Capture the cell that displays the provided text and extract its [x, y] central coordinate. 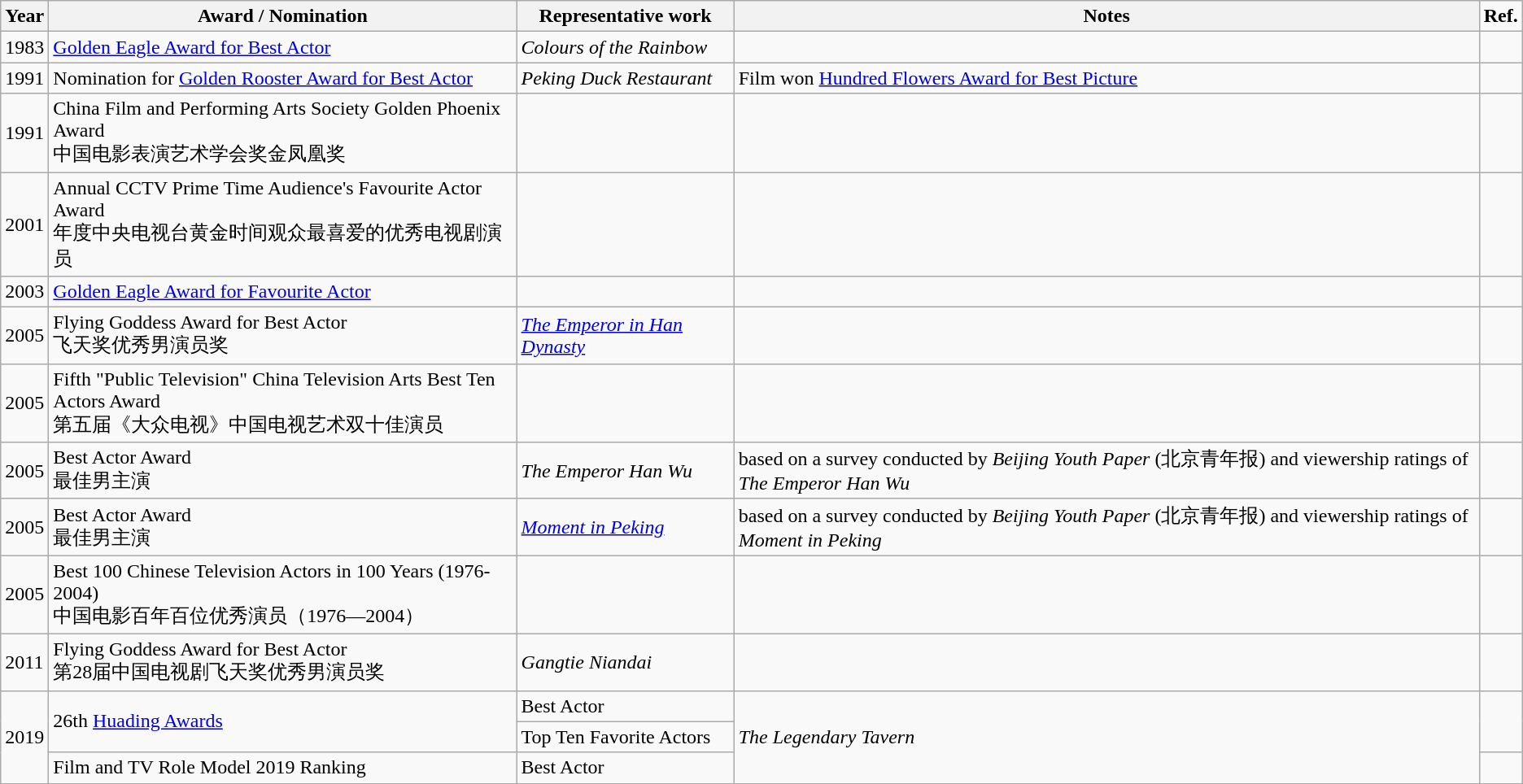
Year [24, 16]
Annual CCTV Prime Time Audience's Favourite Actor Award年度中央电视台黄金时间观众最喜爱的优秀电视剧演员 [283, 224]
Film won Hundred Flowers Award for Best Picture [1106, 78]
26th Huading Awards [283, 721]
The Emperor in Han Dynasty [625, 336]
The Emperor Han Wu [625, 471]
Peking Duck Restaurant [625, 78]
Flying Goddess Award for Best Actor飞天奖优秀男演员奖 [283, 336]
China Film and Performing Arts Society Golden Phoenix Award中国电影表演艺术学会奖金凤凰奖 [283, 133]
Nomination for Golden Rooster Award for Best Actor [283, 78]
1983 [24, 47]
Colours of the Rainbow [625, 47]
Gangtie Niandai [625, 662]
Best 100 Chinese Television Actors in 100 Years (1976-2004)中国电影百年百位优秀演员（1976—2004） [283, 595]
2019 [24, 737]
Flying Goddess Award for Best Actor第28届中国电视剧飞天奖优秀男演员奖 [283, 662]
Golden Eagle Award for Favourite Actor [283, 292]
Notes [1106, 16]
based on a survey conducted by Beijing Youth Paper (北京青年报) and viewership ratings of The Emperor Han Wu [1106, 471]
2011 [24, 662]
based on a survey conducted by Beijing Youth Paper (北京青年报) and viewership ratings of Moment in Peking [1106, 527]
Fifth "Public Television" China Television Arts Best Ten Actors Award第五届《大众电视》中国电视艺术双十佳演员 [283, 403]
Representative work [625, 16]
2001 [24, 224]
Moment in Peking [625, 527]
2003 [24, 292]
Film and TV Role Model 2019 Ranking [283, 768]
The Legendary Tavern [1106, 737]
Award / Nomination [283, 16]
Ref. [1500, 16]
Top Ten Favorite Actors [625, 737]
Golden Eagle Award for Best Actor [283, 47]
